Return (x, y) of the center of cell containing provided text 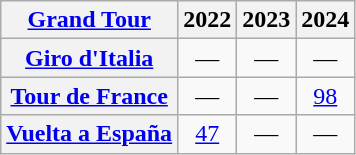
Giro d'Italia (90, 58)
2022 (208, 20)
98 (326, 96)
Vuelta a España (90, 134)
2024 (326, 20)
47 (208, 134)
Grand Tour (90, 20)
2023 (266, 20)
Tour de France (90, 96)
